Search for the cell housing the specified text and yield its (X, Y) center coordinate. 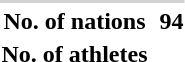
No. of nations (74, 21)
94 (172, 21)
